Identify which cell holds the provided text, then report its [X, Y] central coordinate. 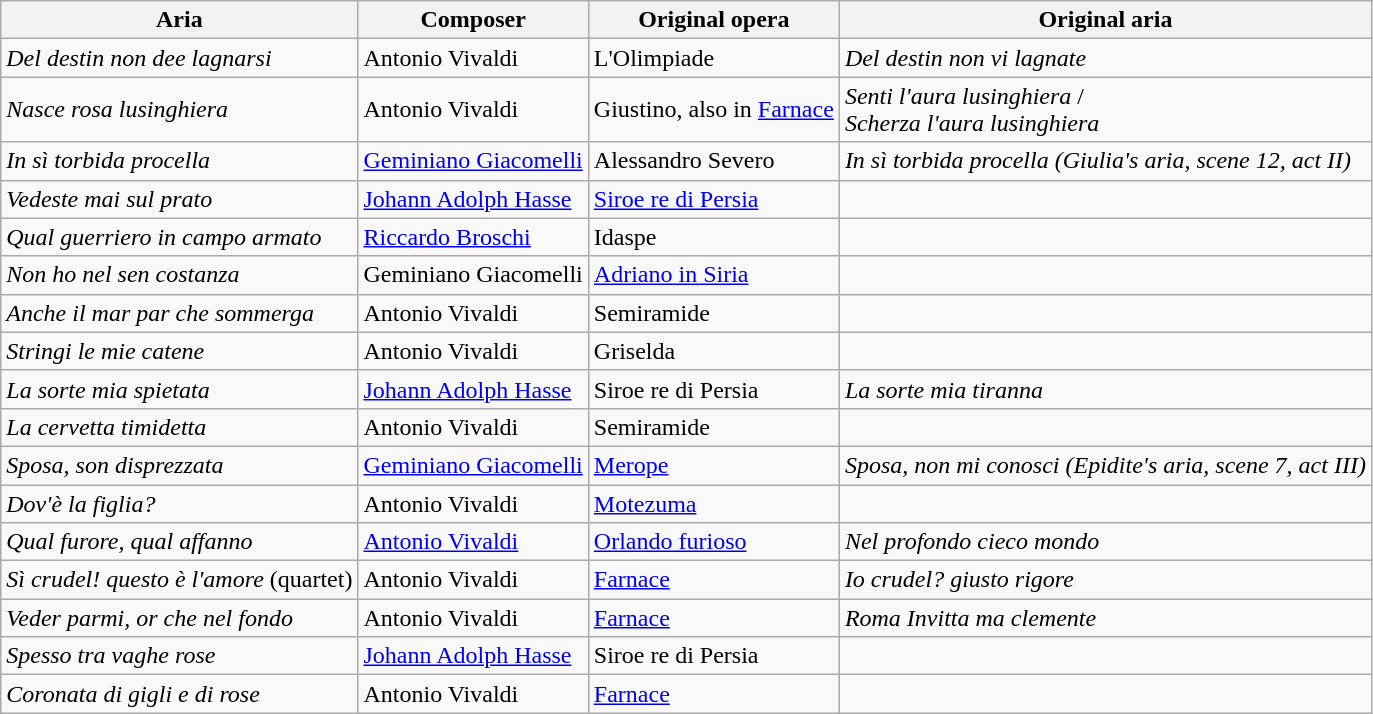
Del destin non vi lagnate [1105, 58]
Dov'è la figlia? [180, 503]
Sì crudel! questo è l'amore (quartet) [180, 580]
Alessandro Severo [714, 161]
Adriano in Siria [714, 275]
La cervetta timidetta [180, 427]
Motezuma [714, 503]
Composer [473, 20]
Coronata di gigli e di rose [180, 694]
Griselda [714, 351]
Io crudel? giusto rigore [1105, 580]
Sposa, non mi conosci (Epidite's aria, scene 7, act III) [1105, 465]
Vedeste mai sul prato [180, 199]
Veder parmi, or che nel fondo [180, 618]
In sì torbida procella [180, 161]
Non ho nel sen costanza [180, 275]
Anche il mar par che sommerga [180, 313]
Riccardo Broschi [473, 237]
Aria [180, 20]
Sposa, son disprezzata [180, 465]
La sorte mia spietata [180, 389]
Orlando furioso [714, 542]
Senti l'aura lusinghiera /Scherza l'aura lusinghiera [1105, 110]
Idaspe [714, 237]
Stringi le mie catene [180, 351]
Nasce rosa lusinghiera [180, 110]
Qual guerriero in campo armato [180, 237]
Original aria [1105, 20]
Roma Invitta ma clemente [1105, 618]
Original opera [714, 20]
Qual furore, qual affanno [180, 542]
Del destin non dee lagnarsi [180, 58]
Nel profondo cieco mondo [1105, 542]
La sorte mia tiranna [1105, 389]
In sì torbida procella (Giulia's aria, scene 12, act II) [1105, 161]
Spesso tra vaghe rose [180, 656]
Merope [714, 465]
Giustino, also in Farnace [714, 110]
L'Olimpiade [714, 58]
